Find where the given text appears and provide that cell's center as (x, y) coordinate. 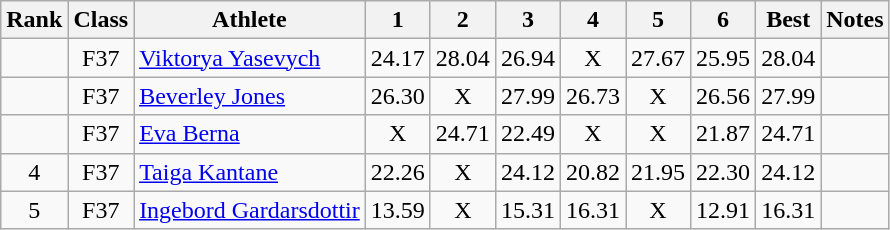
Athlete (250, 20)
26.56 (724, 96)
22.30 (724, 172)
21.95 (658, 172)
Class (101, 20)
Taiga Kantane (250, 172)
24.17 (398, 58)
Ingebord Gardarsdottir (250, 210)
20.82 (592, 172)
25.95 (724, 58)
13.59 (398, 210)
21.87 (724, 134)
22.49 (528, 134)
22.26 (398, 172)
Viktorya Yasevych (250, 58)
1 (398, 20)
6 (724, 20)
26.94 (528, 58)
3 (528, 20)
2 (462, 20)
27.67 (658, 58)
26.30 (398, 96)
26.73 (592, 96)
Notes (855, 20)
Eva Berna (250, 134)
15.31 (528, 210)
Beverley Jones (250, 96)
12.91 (724, 210)
Rank (34, 20)
Best (788, 20)
